Output the (X, Y) coordinate of the center of the cell containing the given text.  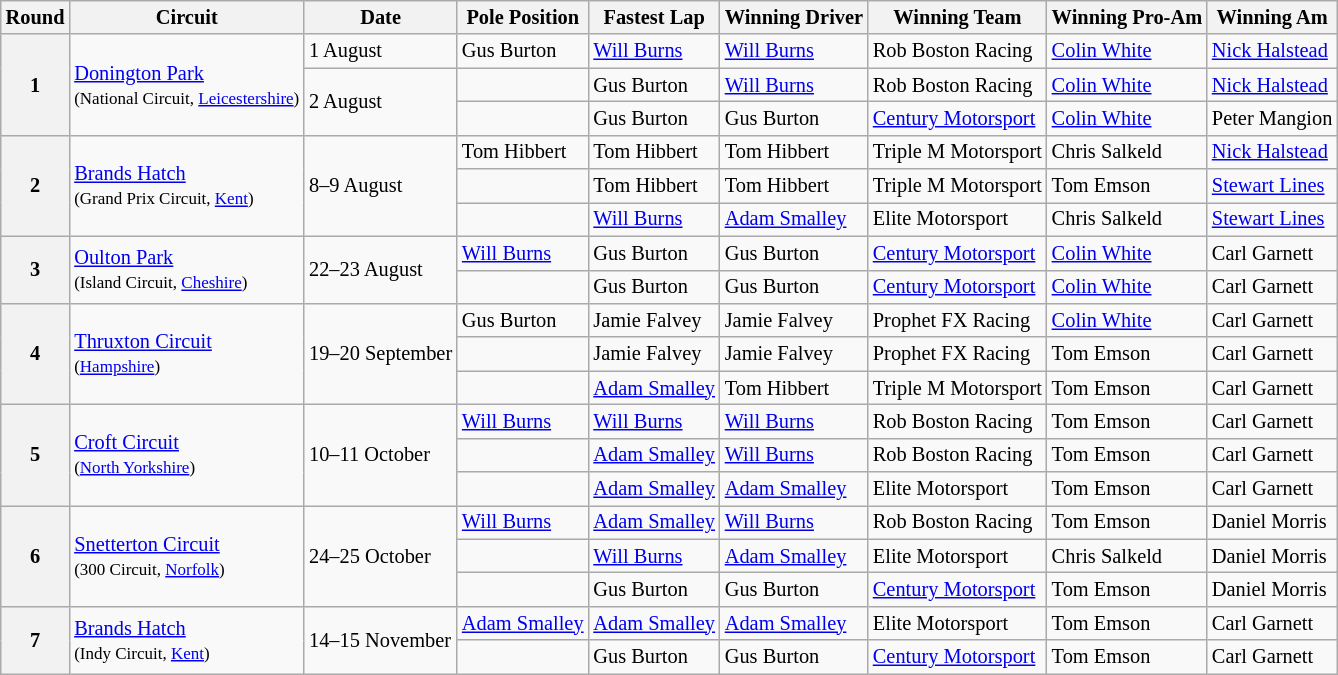
Winning Driver (794, 17)
Peter Mangion (1272, 118)
22–23 August (380, 270)
Brands Hatch(Grand Prix Circuit, Kent) (186, 186)
Croft Circuit(North Yorkshire) (186, 454)
Fastest Lap (654, 17)
Donington Park(National Circuit, Leicestershire) (186, 84)
8–9 August (380, 186)
Winning Am (1272, 17)
2 August (380, 102)
4 (36, 354)
6 (36, 556)
Brands Hatch(Indy Circuit, Kent) (186, 640)
Date (380, 17)
1 (36, 84)
19–20 September (380, 354)
10–11 October (380, 454)
Circuit (186, 17)
2 (36, 186)
Pole Position (522, 17)
Oulton Park(Island Circuit, Cheshire) (186, 270)
Winning Pro-Am (1127, 17)
1 August (380, 51)
Round (36, 17)
3 (36, 270)
7 (36, 640)
14–15 November (380, 640)
Winning Team (958, 17)
Thruxton Circuit(Hampshire) (186, 354)
5 (36, 454)
Snetterton Circuit(300 Circuit, Norfolk) (186, 556)
24–25 October (380, 556)
